Capture the cell that displays the provided text and extract its (X, Y) central coordinate. 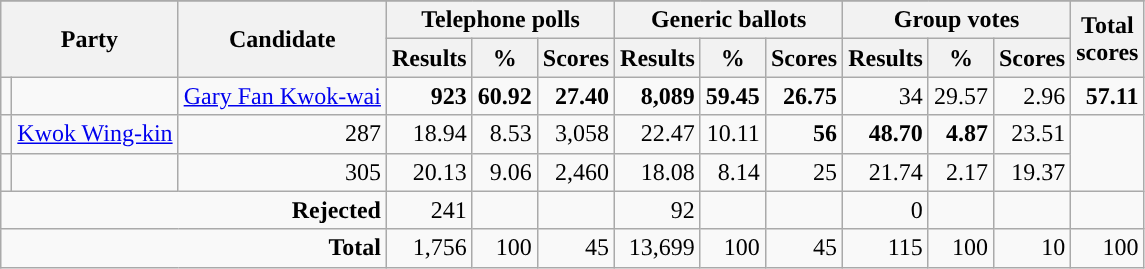
Kwok Wing-kin (95, 134)
8.14 (732, 172)
8,089 (658, 96)
18.08 (658, 172)
20.13 (429, 172)
241 (429, 210)
27.40 (576, 96)
34 (886, 96)
2,460 (576, 172)
1,756 (429, 248)
Totalscores (1108, 39)
2.17 (960, 172)
Candidate (282, 39)
2.96 (1032, 96)
923 (429, 96)
26.75 (804, 96)
Telephone polls (500, 20)
Rejected (194, 210)
Party (90, 39)
21.74 (886, 172)
Gary Fan Kwok-wai (282, 96)
9.06 (504, 172)
19.37 (1032, 172)
60.92 (504, 96)
Generic ballots (729, 20)
23.51 (1032, 134)
25 (804, 172)
4.87 (960, 134)
10 (1032, 248)
115 (886, 248)
22.47 (658, 134)
92 (658, 210)
57.11 (1108, 96)
305 (282, 172)
48.70 (886, 134)
287 (282, 134)
3,058 (576, 134)
10.11 (732, 134)
Total (194, 248)
29.57 (960, 96)
0 (886, 210)
8.53 (504, 134)
59.45 (732, 96)
56 (804, 134)
13,699 (658, 248)
18.94 (429, 134)
Group votes (957, 20)
